Search for the cell housing the specified text and yield its (X, Y) center coordinate. 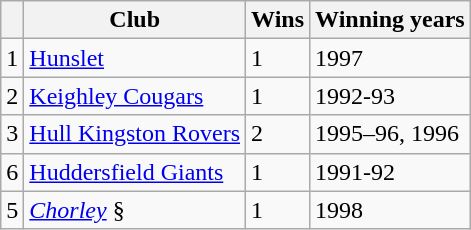
1991-92 (390, 172)
Club (135, 20)
Hull Kingston Rovers (135, 134)
1998 (390, 210)
5 (12, 210)
Keighley Cougars (135, 96)
1997 (390, 58)
1992-93 (390, 96)
6 (12, 172)
1995–96, 1996 (390, 134)
Wins (278, 20)
Huddersfield Giants (135, 172)
Winning years (390, 20)
3 (12, 134)
Hunslet (135, 58)
Chorley § (135, 210)
